Output the [X, Y] coordinate of the center of the cell containing the given text.  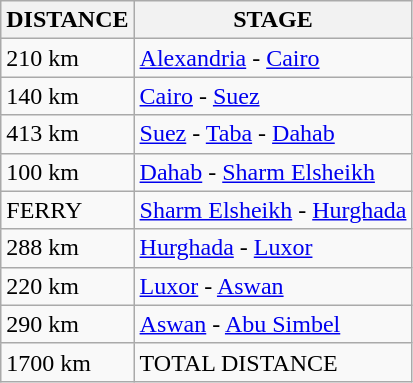
STAGE [273, 20]
288 km [68, 248]
Cairo - Suez [273, 96]
413 km [68, 134]
100 km [68, 172]
Dahab - Sharm Elsheikh [273, 172]
Hurghada - Luxor [273, 248]
TOTAL DISTANCE [273, 362]
290 km [68, 324]
220 km [68, 286]
210 km [68, 58]
Alexandria - Cairo [273, 58]
FERRY [68, 210]
1700 km [68, 362]
Aswan - Abu Simbel [273, 324]
Luxor - Aswan [273, 286]
Sharm Elsheikh - Hurghada [273, 210]
140 km [68, 96]
Suez - Taba - Dahab [273, 134]
DISTANCE [68, 20]
